Determine the [x, y] coordinate at the center of the cell enclosing the given text.  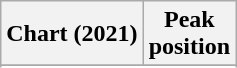
Peakposition [189, 34]
Chart (2021) [72, 34]
